Search for the cell housing the specified text and yield its (x, y) center coordinate. 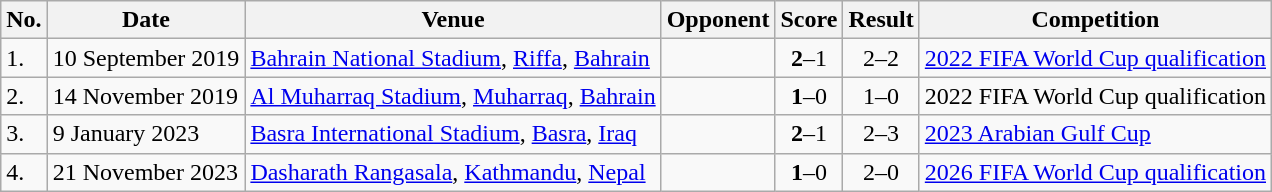
Score (809, 20)
2–2 (881, 58)
2026 FIFA World Cup qualification (1095, 172)
Bahrain National Stadium, Riffa, Bahrain (453, 58)
Date (146, 20)
2–3 (881, 134)
9 January 2023 (146, 134)
Al Muharraq Stadium, Muharraq, Bahrain (453, 96)
Dasharath Rangasala, Kathmandu, Nepal (453, 172)
21 November 2023 (146, 172)
Competition (1095, 20)
14 November 2019 (146, 96)
Opponent (718, 20)
Result (881, 20)
2. (24, 96)
3. (24, 134)
Venue (453, 20)
2–0 (881, 172)
10 September 2019 (146, 58)
1. (24, 58)
4. (24, 172)
No. (24, 20)
2023 Arabian Gulf Cup (1095, 134)
Basra International Stadium, Basra, Iraq (453, 134)
